Provide the [x, y] coordinate of the cell's center where the given text is located.  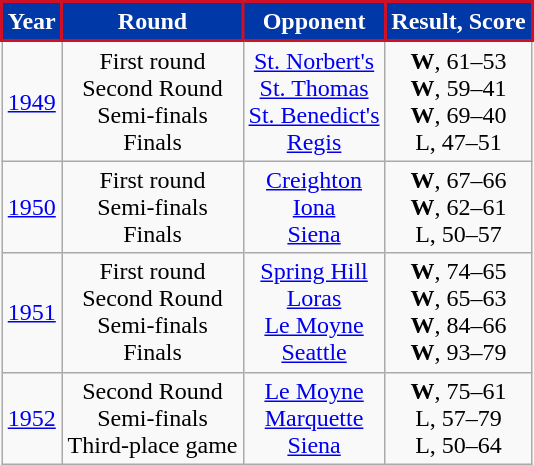
W, 75–61 L, 57–79 L, 50–64 [458, 418]
1952 [32, 418]
W, 67–66 W, 62–61 L, 50–57 [458, 207]
1949 [32, 101]
Result, Score [458, 22]
CreightonIonaSiena [314, 207]
First roundSemi-finalsFinals [152, 207]
St. Norbert'sSt. ThomasSt. Benedict'sRegis [314, 101]
Year [32, 22]
1950 [32, 207]
W, 74–65 W, 65–63 W, 84–66 W, 93–79 [458, 312]
Spring HillLorasLe MoyneSeattle [314, 312]
Second RoundSemi-finalsThird-place game [152, 418]
Opponent [314, 22]
1951 [32, 312]
W, 61–53 W, 59–41 W, 69–40 L, 47–51 [458, 101]
Le MoyneMarquetteSiena [314, 418]
Round [152, 22]
